Capture the cell that displays the provided text and extract its [x, y] central coordinate. 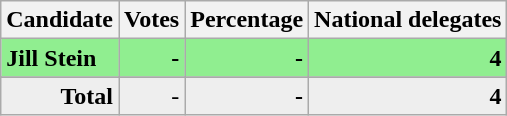
National delegates [408, 20]
Percentage [247, 20]
Candidate [60, 20]
Total [60, 96]
Jill Stein [60, 58]
Votes [151, 20]
